Find where the given text appears and provide that cell's center as (X, Y) coordinate. 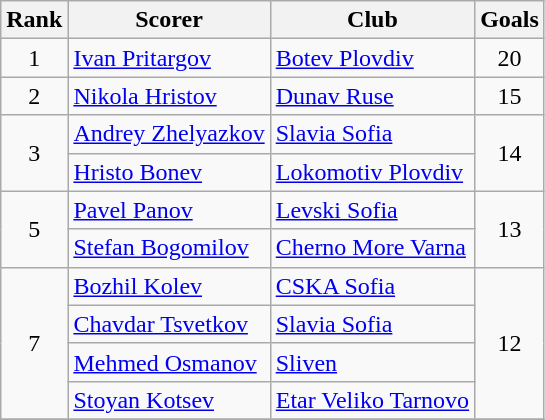
Pavel Panov (169, 210)
CSKA Sofia (372, 286)
12 (510, 343)
Rank (34, 20)
Club (372, 20)
Bozhil Kolev (169, 286)
14 (510, 153)
Botev Plovdiv (372, 58)
Nikola Hristov (169, 96)
15 (510, 96)
Levski Sofia (372, 210)
Scorer (169, 20)
3 (34, 153)
Chavdar Tsvetkov (169, 324)
Goals (510, 20)
Sliven (372, 362)
Stefan Bogomilov (169, 248)
1 (34, 58)
Ivan Pritargov (169, 58)
7 (34, 343)
Andrey Zhelyazkov (169, 134)
13 (510, 229)
5 (34, 229)
Cherno More Varna (372, 248)
20 (510, 58)
Lokomotiv Plovdiv (372, 172)
Hristo Bonev (169, 172)
2 (34, 96)
Dunav Ruse (372, 96)
Etar Veliko Tarnovo (372, 400)
Mehmed Osmanov (169, 362)
Stoyan Kotsev (169, 400)
